Return the (x, y) coordinate for the center point of the cell that contains the specified text.  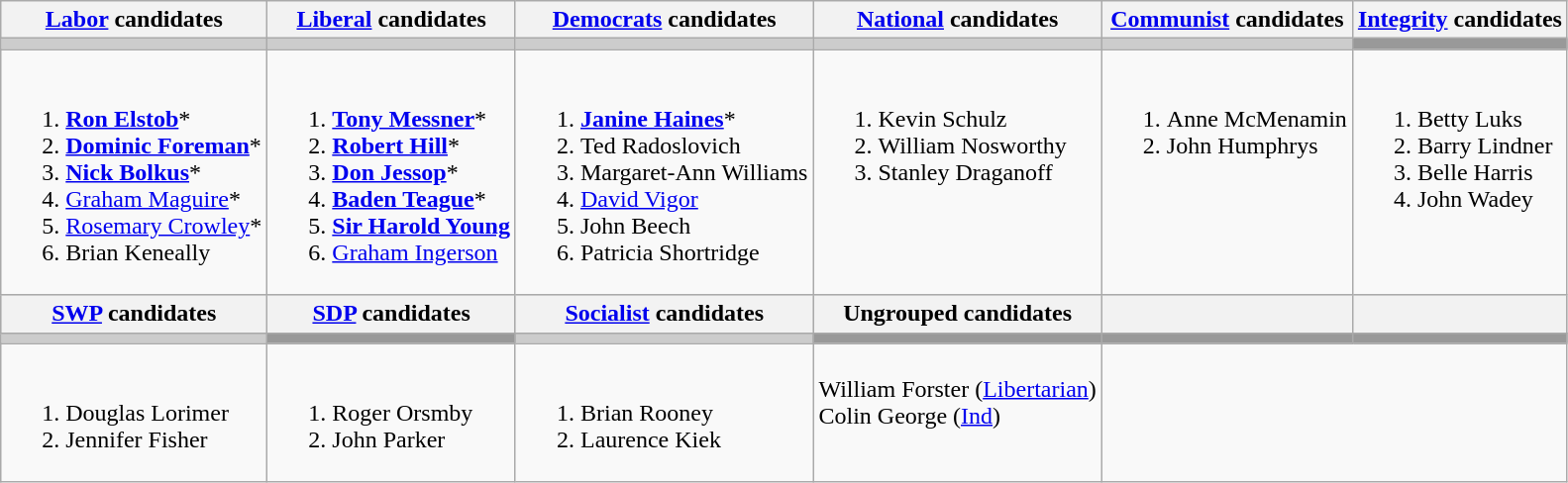
Ron Elstob*Dominic Foreman*Nick Bolkus*Graham Maguire*Rosemary Crowley*Brian Keneally (135, 172)
Integrity candidates (1460, 20)
Communist candidates (1226, 20)
Brian RooneyLaurence Kiek (664, 413)
SWP candidates (135, 314)
Democrats candidates (664, 20)
Anne McMenaminJohn Humphrys (1226, 172)
Kevin SchulzWilliam NosworthyStanley Draganoff (957, 172)
SDP candidates (392, 314)
National candidates (957, 20)
Janine Haines*Ted RadoslovichMargaret-Ann WilliamsDavid VigorJohn BeechPatricia Shortridge (664, 172)
Labor candidates (135, 20)
Liberal candidates (392, 20)
Tony Messner*Robert Hill*Don Jessop*Baden Teague*Sir Harold YoungGraham Ingerson (392, 172)
Roger OrsmbyJohn Parker (392, 413)
Betty LuksBarry LindnerBelle HarrisJohn Wadey (1460, 172)
Socialist candidates (664, 314)
William Forster (Libertarian) Colin George (Ind) (957, 413)
Douglas LorimerJennifer Fisher (135, 413)
Ungrouped candidates (957, 314)
